Return the [X, Y] coordinate for the center point of the cell that contains the specified text.  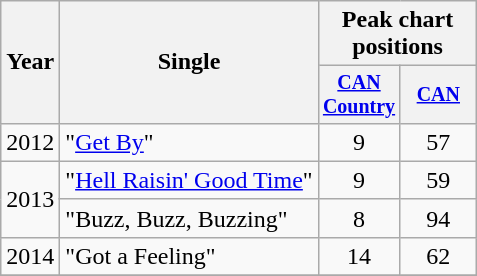
"Hell Raisin' Good Time" [189, 180]
2013 [30, 199]
Single [189, 62]
CAN [438, 94]
94 [438, 218]
14 [359, 256]
8 [359, 218]
62 [438, 256]
57 [438, 142]
"Got a Feeling" [189, 256]
59 [438, 180]
2014 [30, 256]
"Get By" [189, 142]
Peak chartpositions [398, 34]
CAN Country [359, 94]
"Buzz, Buzz, Buzzing" [189, 218]
2012 [30, 142]
Year [30, 62]
